Determine the [X, Y] coordinate at the center of the cell enclosing the given text.  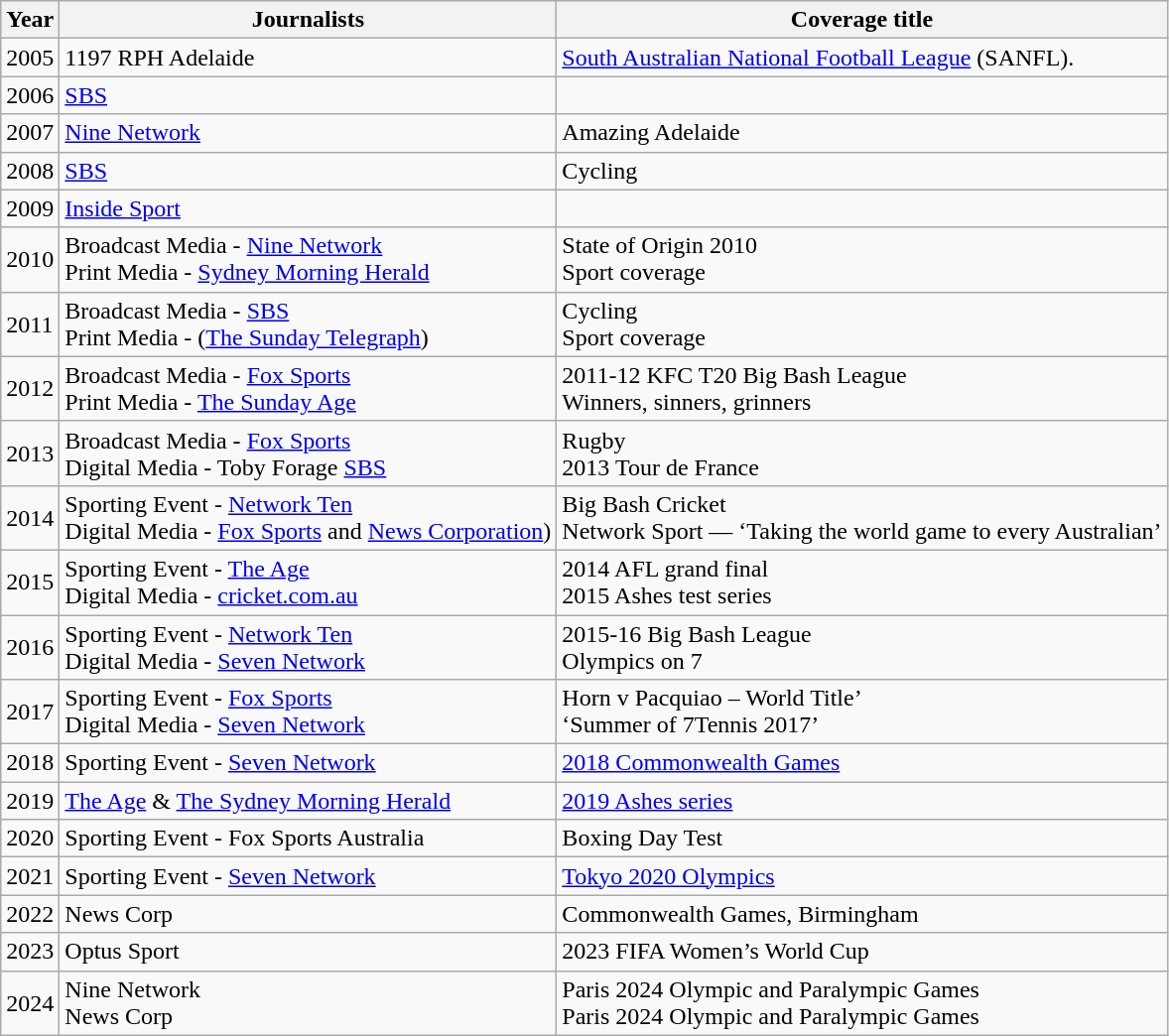
2013 [30, 453]
Year [30, 20]
Nine Network News Corp [308, 1002]
2007 [30, 133]
2023 [30, 952]
Amazing Adelaide [861, 133]
Sporting Event - The Age Digital Media - cricket.com.au [308, 582]
State of Origin 2010 Sport coverage [861, 260]
Paris 2024 Olympic and Paralympic Games Paris 2024 Olympic and Paralympic Games [861, 1002]
News Corp [308, 914]
2017 [30, 712]
Rugby 2013 Tour de France [861, 453]
Broadcast Media - SBS Print Media - (The Sunday Telegraph) [308, 324]
2012 [30, 389]
The Age & The Sydney Morning Herald [308, 801]
2020 [30, 839]
2019 Ashes series [861, 801]
2011-12 KFC T20 Big Bash League Winners, sinners, grinners [861, 389]
2010 [30, 260]
2019 [30, 801]
2023 FIFA Women’s World Cup [861, 952]
Inside Sport [308, 208]
2006 [30, 95]
2022 [30, 914]
Cycling Sport coverage [861, 324]
2018 [30, 763]
Broadcast Media - Fox Sports Digital Media - Toby Forage SBS [308, 453]
Commonwealth Games, Birmingham [861, 914]
2008 [30, 171]
2009 [30, 208]
Optus Sport [308, 952]
Big Bash Cricket Network Sport — ‘Taking the world game to every Australian’ [861, 518]
Broadcast Media - Fox Sports Print Media - The Sunday Age [308, 389]
Horn v Pacquiao – World Title’ ‘Summer of 7Tennis 2017’ [861, 712]
2014 AFL grand final 2015 Ashes test series [861, 582]
Sporting Event - Network Ten Digital Media - Seven Network [308, 647]
2011 [30, 324]
2015 [30, 582]
2016 [30, 647]
2005 [30, 58]
Boxing Day Test [861, 839]
Coverage title [861, 20]
South Australian National Football League (SANFL). [861, 58]
Cycling [861, 171]
2014 [30, 518]
2024 [30, 1002]
1197 RPH Adelaide [308, 58]
2021 [30, 876]
2015-16 Big Bash League Olympics on 7 [861, 647]
Nine Network [308, 133]
Broadcast Media - Nine Network Print Media - Sydney Morning Herald [308, 260]
Sporting Event - Fox Sports Australia [308, 839]
2018 Commonwealth Games [861, 763]
Journalists [308, 20]
Sporting Event - Fox Sports Digital Media - Seven Network [308, 712]
Sporting Event - Network Ten Digital Media - Fox Sports and News Corporation) [308, 518]
Tokyo 2020 Olympics [861, 876]
